Return (x, y) of the center of cell containing provided text 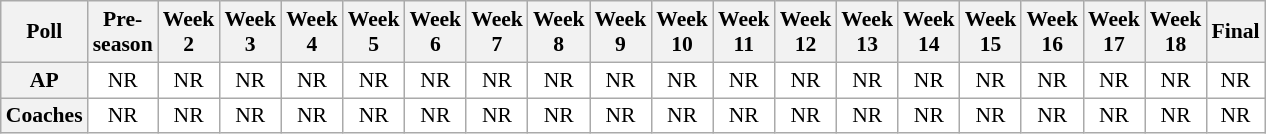
Week11 (744, 32)
Pre-season (123, 32)
Week16 (1052, 32)
Week13 (867, 32)
Week10 (682, 32)
Coaches (44, 116)
Final (1235, 32)
Week17 (1114, 32)
Week9 (621, 32)
Week3 (250, 32)
Poll (44, 32)
Week8 (559, 32)
Week4 (312, 32)
Week18 (1176, 32)
Week12 (806, 32)
Week7 (497, 32)
AP (44, 80)
Week2 (189, 32)
Week14 (929, 32)
Week15 (991, 32)
Week6 (435, 32)
Week5 (374, 32)
